Identify which cell holds the provided text, then report its (x, y) central coordinate. 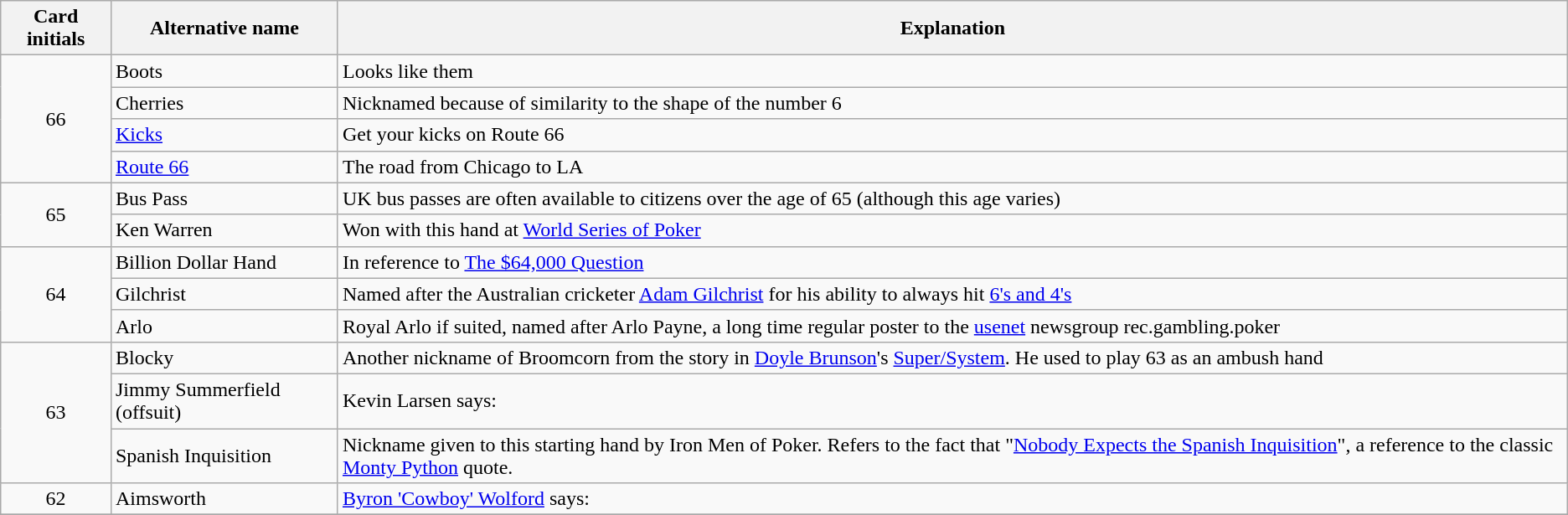
Spanish Inquisition (224, 456)
Billion Dollar Hand (224, 262)
UK bus passes are often available to citizens over the age of 65 (although this age varies) (952, 198)
64 (56, 294)
65 (56, 214)
Alternative name (224, 28)
Nicknamed because of similarity to the shape of the number 6 (952, 103)
Card initials (56, 28)
Royal Arlo if suited, named after Arlo Payne, a long time regular poster to the usenet newsgroup rec.gambling.poker (952, 326)
Kicks (224, 135)
66 (56, 119)
Won with this hand at World Series of Poker (952, 230)
Bus Pass (224, 198)
Arlo (224, 326)
Byron 'Cowboy' Wolford says: (952, 499)
Looks like them (952, 71)
Gilchrist (224, 294)
Another nickname of Broomcorn from the story in Doyle Brunson's Super/System. He used to play 63 as an ambush hand (952, 358)
In reference to The $64,000 Question (952, 262)
Blocky (224, 358)
The road from Chicago to LA (952, 167)
Cherries (224, 103)
Kevin Larsen says: (952, 400)
63 (56, 412)
62 (56, 499)
Boots (224, 71)
Aimsworth (224, 499)
Explanation (952, 28)
Get your kicks on Route 66 (952, 135)
Jimmy Summerfield (offsuit) (224, 400)
Ken Warren (224, 230)
Named after the Australian cricketer Adam Gilchrist for his ability to always hit 6's and 4's (952, 294)
Route 66 (224, 167)
